Return the [X, Y] coordinate for the center point of the cell that contains the specified text.  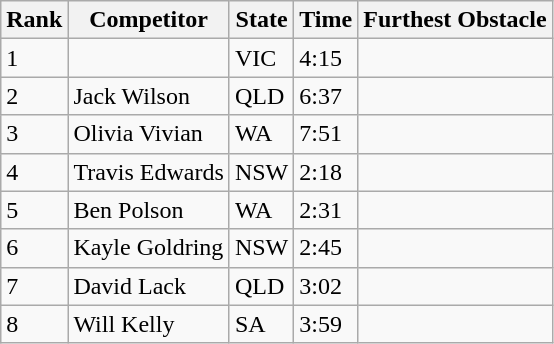
Will Kelly [149, 324]
1 [34, 58]
3 [34, 134]
4 [34, 172]
Ben Polson [149, 210]
VIC [261, 58]
2:31 [326, 210]
4:15 [326, 58]
David Lack [149, 286]
2:18 [326, 172]
Competitor [149, 20]
5 [34, 210]
7 [34, 286]
State [261, 20]
6 [34, 248]
8 [34, 324]
Time [326, 20]
Travis Edwards [149, 172]
Furthest Obstacle [455, 20]
Kayle Goldring [149, 248]
2 [34, 96]
SA [261, 324]
Rank [34, 20]
Jack Wilson [149, 96]
Olivia Vivian [149, 134]
2:45 [326, 248]
3:02 [326, 286]
6:37 [326, 96]
3:59 [326, 324]
7:51 [326, 134]
